Return the [X, Y] coordinate for the center point of the cell that contains the specified text.  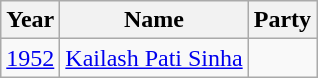
Name [154, 20]
Kailash Pati Sinha [154, 58]
Year [30, 20]
Party [282, 20]
1952 [30, 58]
